Detect which cell encompasses the target text, then output its (X, Y) center coordinate. 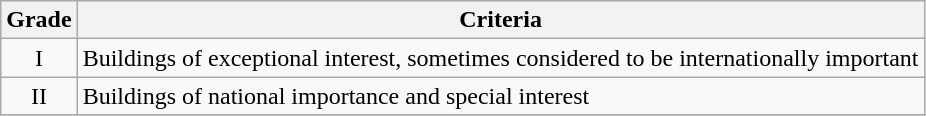
Criteria (500, 20)
I (39, 58)
II (39, 96)
Buildings of national importance and special interest (500, 96)
Buildings of exceptional interest, sometimes considered to be internationally important (500, 58)
Grade (39, 20)
